Scan for the cell matching the given text and deliver its [x, y] coordinate at center. 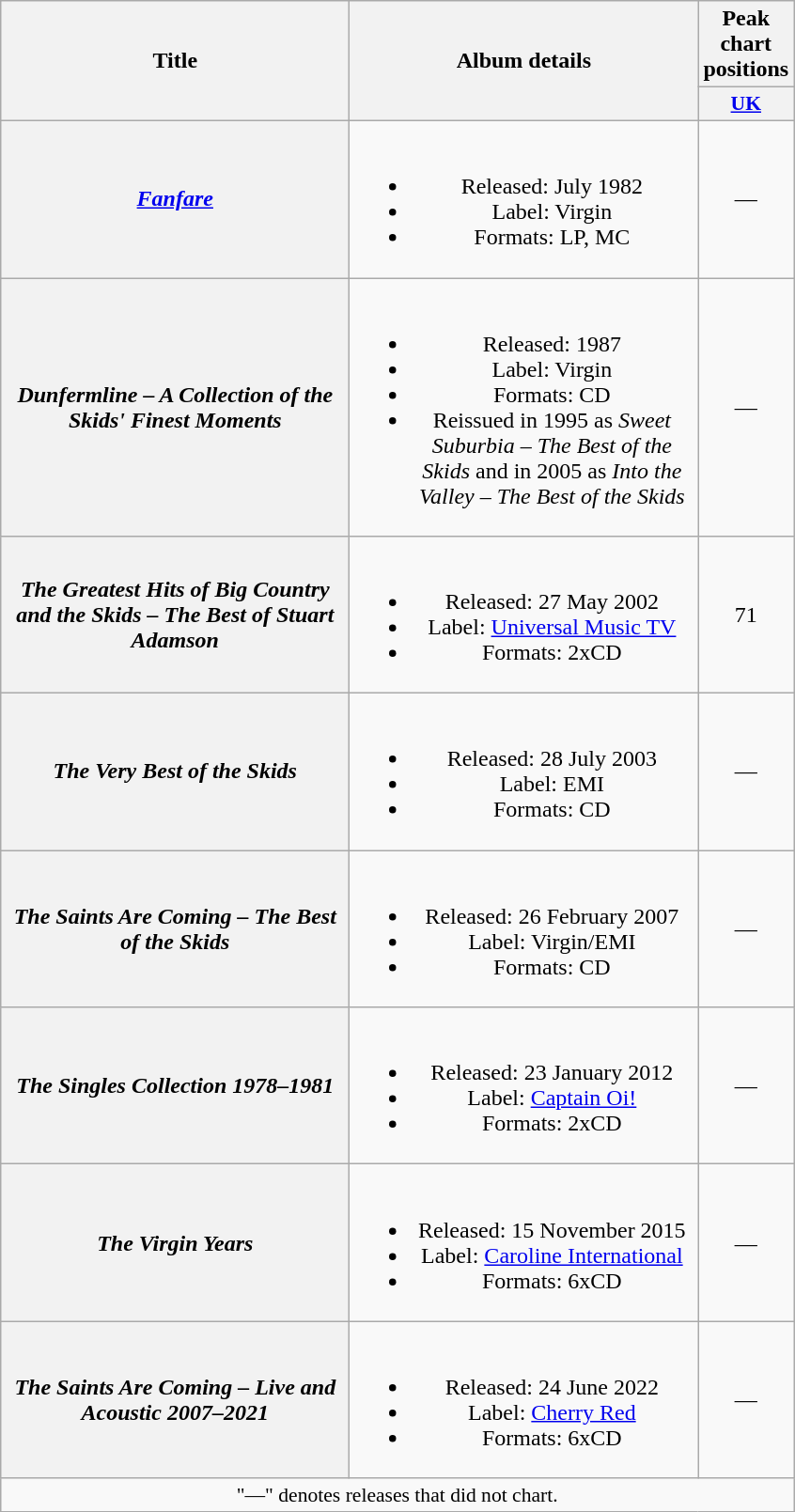
Dunfermline – A Collection of the Skids' Finest Moments [175, 408]
Released: 23 January 2012Label: Captain Oi!Formats: 2xCD [524, 1086]
Title [175, 61]
Fanfare [175, 199]
71 [746, 615]
Released: 27 May 2002Label: Universal Music TVFormats: 2xCD [524, 615]
Released: 15 November 2015Label: Caroline InternationalFormats: 6xCD [524, 1242]
The Singles Collection 1978–1981 [175, 1086]
The Greatest Hits of Big Country and the Skids – The Best of Stuart Adamson [175, 615]
Released: 26 February 2007Label: Virgin/EMIFormats: CD [524, 928]
Peak chart positions [746, 44]
Released: July 1982Label: VirginFormats: LP, MC [524, 199]
The Very Best of the Skids [175, 772]
Released: 28 July 2003Label: EMIFormats: CD [524, 772]
Album details [524, 61]
Released: 24 June 2022Label: Cherry RedFormats: 6xCD [524, 1400]
UK [746, 104]
The Virgin Years [175, 1242]
The Saints Are Coming – The Best of the Skids [175, 928]
"—" denotes releases that did not chart. [397, 1495]
The Saints Are Coming – Live and Acoustic 2007–2021 [175, 1400]
